Return the [X, Y] coordinate for the center point of the cell that contains the specified text.  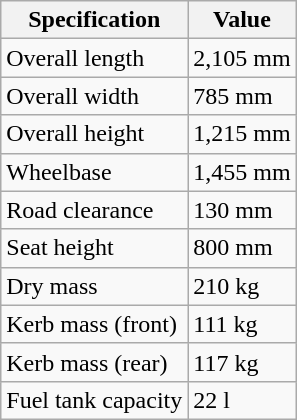
130 mm [242, 210]
210 kg [242, 286]
Overall width [94, 96]
117 kg [242, 362]
Dry mass [94, 286]
Overall length [94, 58]
Specification [94, 20]
800 mm [242, 248]
Kerb mass (rear) [94, 362]
111 kg [242, 324]
785 mm [242, 96]
1,455 mm [242, 172]
Road clearance [94, 210]
Fuel tank capacity [94, 400]
Overall height [94, 134]
Value [242, 20]
2,105 mm [242, 58]
Seat height [94, 248]
1,215 mm [242, 134]
22 l [242, 400]
Kerb mass (front) [94, 324]
Wheelbase [94, 172]
